Return (X, Y) of the center of cell containing provided text 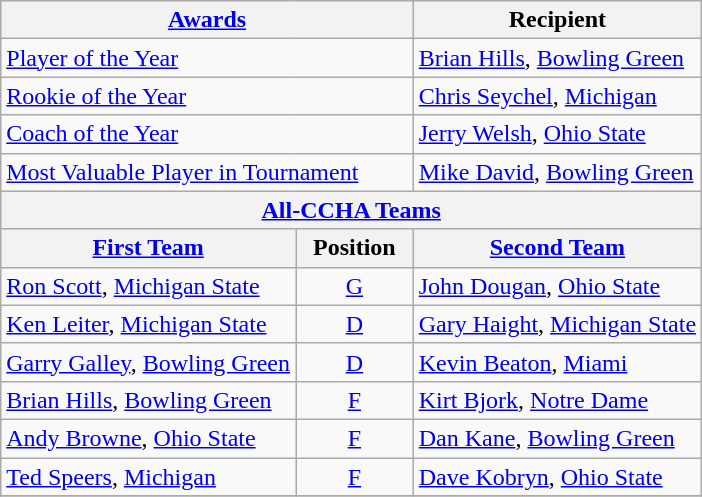
First Team (148, 248)
Mike David, Bowling Green (557, 172)
Dave Kobryn, Ohio State (557, 477)
Awards (207, 20)
Rookie of the Year (207, 96)
Gary Haight, Michigan State (557, 324)
Andy Browne, Ohio State (148, 438)
Garry Galley, Bowling Green (148, 362)
Position (355, 248)
Second Team (557, 248)
Kevin Beaton, Miami (557, 362)
Dan Kane, Bowling Green (557, 438)
Recipient (557, 20)
Ron Scott, Michigan State (148, 286)
Player of the Year (207, 58)
Kirt Bjork, Notre Dame (557, 400)
Coach of the Year (207, 134)
John Dougan, Ohio State (557, 286)
Most Valuable Player in Tournament (207, 172)
G (355, 286)
Ken Leiter, Michigan State (148, 324)
Chris Seychel, Michigan (557, 96)
Jerry Welsh, Ohio State (557, 134)
Ted Speers, Michigan (148, 477)
All-CCHA Teams (352, 210)
